Capture the cell that displays the provided text and extract its [x, y] central coordinate. 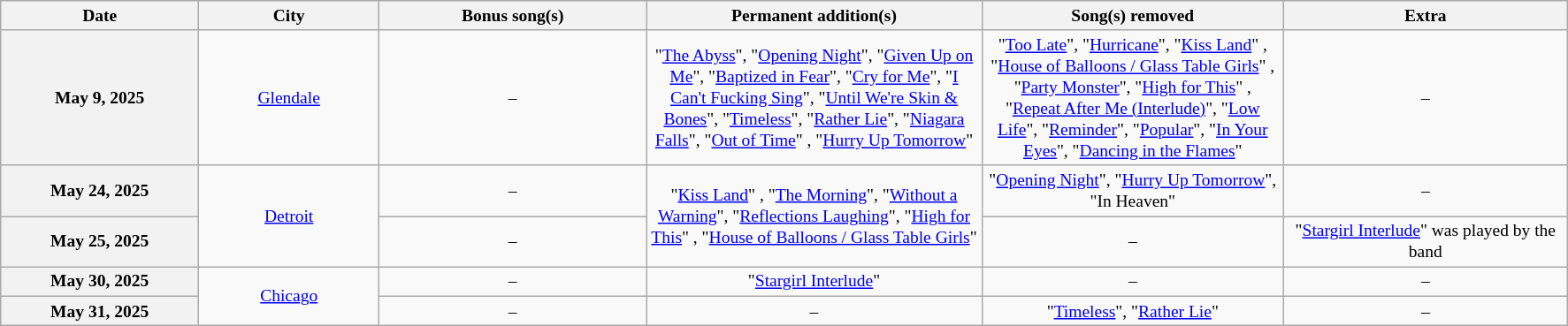
May 24, 2025 [100, 191]
Extra [1426, 16]
Detroit [289, 216]
"Kiss Land" , "The Morning", "Without a Warning", "Reflections Laughing", "High for This" , "House of Balloons / Glass Table Girls" [815, 216]
Bonus song(s) [513, 16]
May 9, 2025 [100, 97]
City [289, 16]
Chicago [289, 297]
"Stargirl Interlude" [815, 281]
Date [100, 16]
Song(s) removed [1132, 16]
"Stargirl Interlude" was played by the band [1426, 242]
Permanent addition(s) [815, 16]
May 25, 2025 [100, 242]
May 30, 2025 [100, 281]
May 31, 2025 [100, 311]
Glendale [289, 97]
"Opening Night", "Hurry Up Tomorrow", "In Heaven" [1132, 191]
"Timeless", "Rather Lie" [1132, 311]
